Search for the cell housing the specified text and yield its [X, Y] center coordinate. 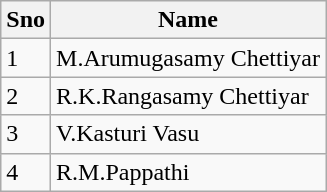
Sno [26, 20]
R.M.Pappathi [188, 172]
2 [26, 96]
1 [26, 58]
M.Arumugasamy Chettiyar [188, 58]
R.K.Rangasamy Chettiyar [188, 96]
3 [26, 134]
4 [26, 172]
V.Kasturi Vasu [188, 134]
Name [188, 20]
